Return the [X, Y] coordinate for the center point of the cell that contains the specified text.  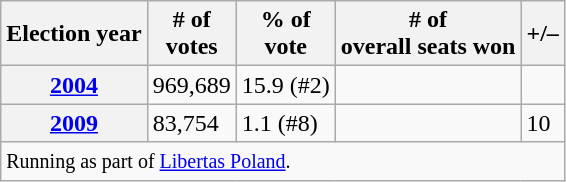
1.1 (#8) [286, 123]
83,754 [192, 123]
# ofvotes [192, 34]
2004 [74, 85]
10 [542, 123]
2009 [74, 123]
% ofvote [286, 34]
969,689 [192, 85]
+/– [542, 34]
Election year [74, 34]
Running as part of Libertas Poland. [283, 161]
# ofoverall seats won [428, 34]
15.9 (#2) [286, 85]
